Search for the cell housing the specified text and yield its [x, y] center coordinate. 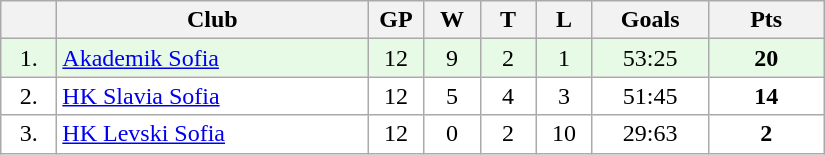
Goals [650, 20]
L [564, 20]
HK Slavia Sofia [212, 96]
3 [564, 96]
Club [212, 20]
20 [766, 58]
T [508, 20]
W [452, 20]
9 [452, 58]
2. [29, 96]
53:25 [650, 58]
HK Levski Sofia [212, 134]
Akademik Sofia [212, 58]
14 [766, 96]
0 [452, 134]
Pts [766, 20]
10 [564, 134]
3. [29, 134]
29:63 [650, 134]
4 [508, 96]
1. [29, 58]
1 [564, 58]
51:45 [650, 96]
GP [396, 20]
5 [452, 96]
